Search for the cell housing the specified text and yield its (X, Y) center coordinate. 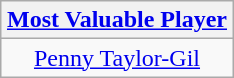
Penny Taylor-Gil (116, 58)
Most Valuable Player (116, 20)
